Extract the (x, y) coordinate from the center of the cell holding the provided text.  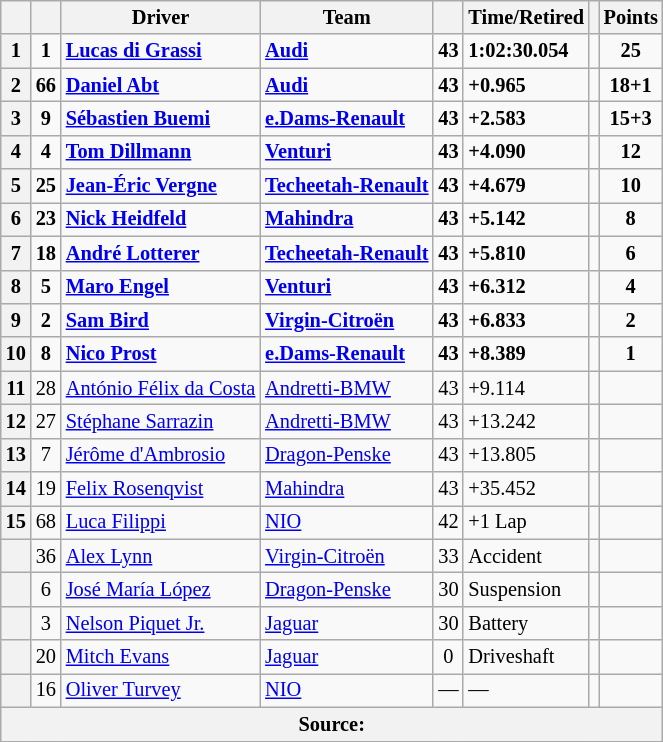
13 (16, 455)
18+1 (631, 85)
66 (46, 85)
Tom Dillmann (160, 152)
Felix Rosenqvist (160, 489)
Suspension (526, 589)
+6.312 (526, 287)
+4.090 (526, 152)
23 (46, 219)
+5.810 (526, 253)
Nico Prost (160, 354)
+9.114 (526, 388)
+2.583 (526, 118)
33 (448, 556)
António Félix da Costa (160, 388)
19 (46, 489)
Battery (526, 623)
+8.389 (526, 354)
+4.679 (526, 186)
15 (16, 522)
José María López (160, 589)
+5.142 (526, 219)
Oliver Turvey (160, 690)
Daniel Abt (160, 85)
16 (46, 690)
68 (46, 522)
Mitch Evans (160, 657)
Alex Lynn (160, 556)
Luca Filippi (160, 522)
1:02:30.054 (526, 51)
28 (46, 388)
Jérôme d'Ambrosio (160, 455)
+13.805 (526, 455)
0 (448, 657)
Team (346, 17)
Driveshaft (526, 657)
20 (46, 657)
Stéphane Sarrazin (160, 421)
11 (16, 388)
Sébastien Buemi (160, 118)
+6.833 (526, 320)
Nick Heidfeld (160, 219)
36 (46, 556)
+1 Lap (526, 522)
18 (46, 253)
Driver (160, 17)
+13.242 (526, 421)
Maro Engel (160, 287)
Jean-Éric Vergne (160, 186)
Nelson Piquet Jr. (160, 623)
Time/Retired (526, 17)
Lucas di Grassi (160, 51)
42 (448, 522)
27 (46, 421)
André Lotterer (160, 253)
Sam Bird (160, 320)
Accident (526, 556)
+35.452 (526, 489)
+0.965 (526, 85)
14 (16, 489)
15+3 (631, 118)
Points (631, 17)
Source: (332, 724)
